Find where the given text appears and provide that cell's center as [X, Y] coordinate. 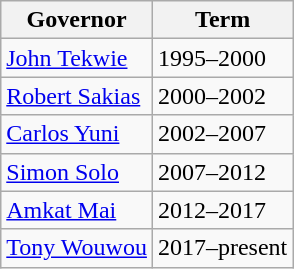
Robert Sakias [77, 96]
Governor [77, 20]
Amkat Mai [77, 210]
Tony Wouwou [77, 248]
2012–2017 [222, 210]
Term [222, 20]
2017–present [222, 248]
Carlos Yuni [77, 134]
1995–2000 [222, 58]
John Tekwie [77, 58]
2000–2002 [222, 96]
2002–2007 [222, 134]
Simon Solo [77, 172]
2007–2012 [222, 172]
